Capture the cell that displays the provided text and extract its [X, Y] central coordinate. 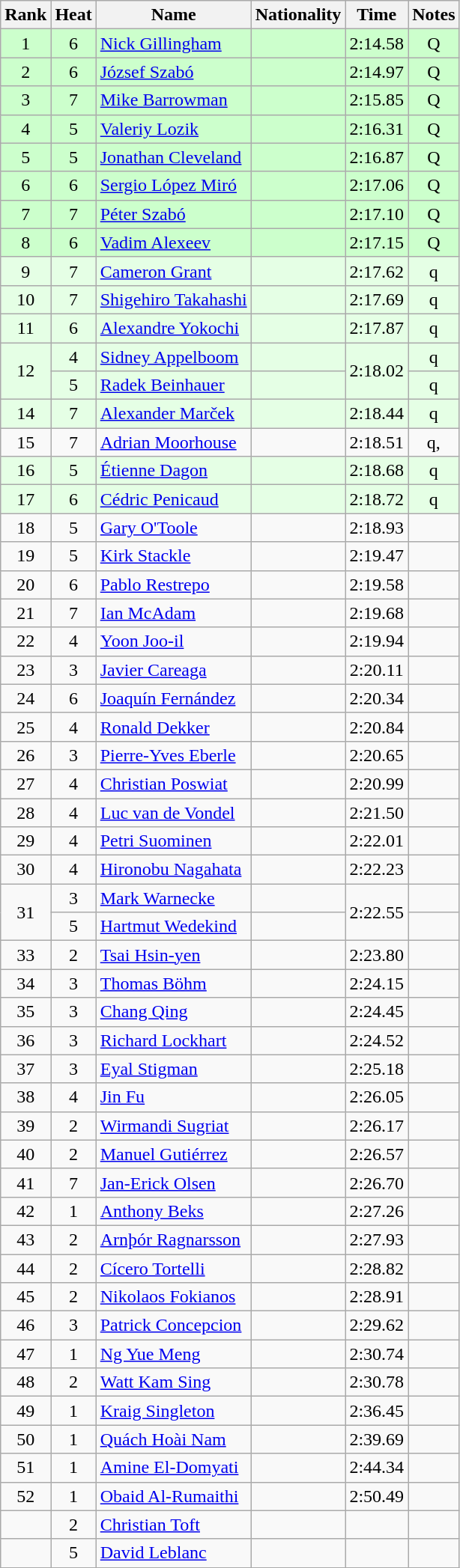
28 [25, 812]
Pierre-Yves Eberle [174, 755]
Ronald Dekker [174, 727]
2:22.01 [377, 841]
2:18.02 [377, 371]
Anthony Beks [174, 1211]
Vadim Alexeev [174, 242]
34 [25, 983]
Chang Qing [174, 1012]
30 [25, 870]
11 [25, 328]
Petri Suominen [174, 841]
Gary O'Toole [174, 528]
2:22.23 [377, 870]
Javier Careaga [174, 670]
Name [174, 15]
2:17.62 [377, 271]
2:26.05 [377, 1097]
2:18.93 [377, 528]
Obaid Al-Rumaithi [174, 1496]
2:30.78 [377, 1382]
Watt Kam Sing [174, 1382]
2:17.15 [377, 242]
14 [25, 414]
16 [25, 471]
2:30.74 [377, 1354]
2:14.97 [377, 72]
Jan-Erick Olsen [174, 1183]
Sidney Appelboom [174, 357]
Pablo Restrepo [174, 585]
Hartmut Wedekind [174, 927]
David Leblanc [174, 1553]
43 [25, 1239]
33 [25, 955]
Joaquín Fernández [174, 698]
20 [25, 585]
8 [25, 242]
2:27.93 [377, 1239]
2:24.52 [377, 1040]
Mike Barrowman [174, 100]
Kraig Singleton [174, 1411]
35 [25, 1012]
2:18.51 [377, 442]
26 [25, 755]
2:19.94 [377, 641]
Quách Hoài Nam [174, 1439]
50 [25, 1439]
Jin Fu [174, 1097]
Luc van de Vondel [174, 812]
2:36.45 [377, 1411]
29 [25, 841]
38 [25, 1097]
39 [25, 1126]
27 [25, 784]
2:19.68 [377, 613]
Alexandre Yokochi [174, 328]
Rank [25, 15]
21 [25, 613]
József Szabó [174, 72]
Amine El-Domyati [174, 1468]
2:16.31 [377, 129]
2:39.69 [377, 1439]
44 [25, 1269]
2:14.58 [377, 43]
10 [25, 299]
18 [25, 528]
Wirmandi Sugriat [174, 1126]
41 [25, 1183]
2:28.91 [377, 1297]
Nick Gillingham [174, 43]
Cameron Grant [174, 271]
24 [25, 698]
2:26.57 [377, 1154]
2:18.44 [377, 414]
2:20.65 [377, 755]
Valeriy Lozik [174, 129]
2:19.47 [377, 556]
Kirk Stackle [174, 556]
2:20.34 [377, 698]
46 [25, 1326]
Hironobu Nagahata [174, 870]
2:26.70 [377, 1183]
42 [25, 1211]
Nikolaos Fokianos [174, 1297]
19 [25, 556]
Radek Beinhauer [174, 385]
Yoon Joo-il [174, 641]
2:29.62 [377, 1326]
49 [25, 1411]
2:28.82 [377, 1269]
2:18.68 [377, 471]
25 [25, 727]
37 [25, 1069]
2:24.15 [377, 983]
2:20.84 [377, 727]
9 [25, 271]
2:17.87 [377, 328]
Patrick Concepcion [174, 1326]
Étienne Dagon [174, 471]
Adrian Moorhouse [174, 442]
Sergio López Miró [174, 186]
Christian Poswiat [174, 784]
Cédric Penicaud [174, 499]
Manuel Gutiérrez [174, 1154]
2:23.80 [377, 955]
36 [25, 1040]
2:15.85 [377, 100]
Mark Warnecke [174, 898]
Eyal Stigman [174, 1069]
17 [25, 499]
Cícero Tortelli [174, 1269]
2:18.72 [377, 499]
Arnþór Ragnarsson [174, 1239]
2:17.10 [377, 214]
31 [25, 912]
Notes [434, 15]
2:27.26 [377, 1211]
2:16.87 [377, 157]
51 [25, 1468]
Ian McAdam [174, 613]
2:17.06 [377, 186]
Richard Lockhart [174, 1040]
Time [377, 15]
Tsai Hsin-yen [174, 955]
2:19.58 [377, 585]
2:20.99 [377, 784]
47 [25, 1354]
Nationality [298, 15]
Christian Toft [174, 1525]
Shigehiro Takahashi [174, 299]
12 [25, 371]
22 [25, 641]
40 [25, 1154]
2:26.17 [377, 1126]
2:24.45 [377, 1012]
Péter Szabó [174, 214]
Heat [73, 15]
Alexander Marček [174, 414]
2:22.55 [377, 912]
23 [25, 670]
Ng Yue Meng [174, 1354]
48 [25, 1382]
Thomas Böhm [174, 983]
q, [434, 442]
2:25.18 [377, 1069]
2:21.50 [377, 812]
2:50.49 [377, 1496]
52 [25, 1496]
15 [25, 442]
2:20.11 [377, 670]
2:17.69 [377, 299]
Jonathan Cleveland [174, 157]
2:44.34 [377, 1468]
45 [25, 1297]
